Return the [x, y] coordinate for the center point of the cell that contains the specified text.  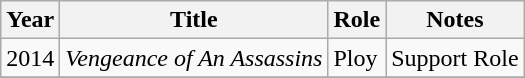
Title [194, 20]
Vengeance of An Assassins [194, 58]
Notes [455, 20]
Support Role [455, 58]
Ploy [357, 58]
Role [357, 20]
Year [30, 20]
2014 [30, 58]
